Identify which cell holds the provided text, then report its (X, Y) central coordinate. 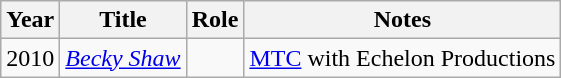
Year (30, 20)
Becky Shaw (123, 58)
2010 (30, 58)
MTC with Echelon Productions (402, 58)
Title (123, 20)
Notes (402, 20)
Role (215, 20)
